For the text-containing cell, return its midpoint in (x, y) coordinate format. 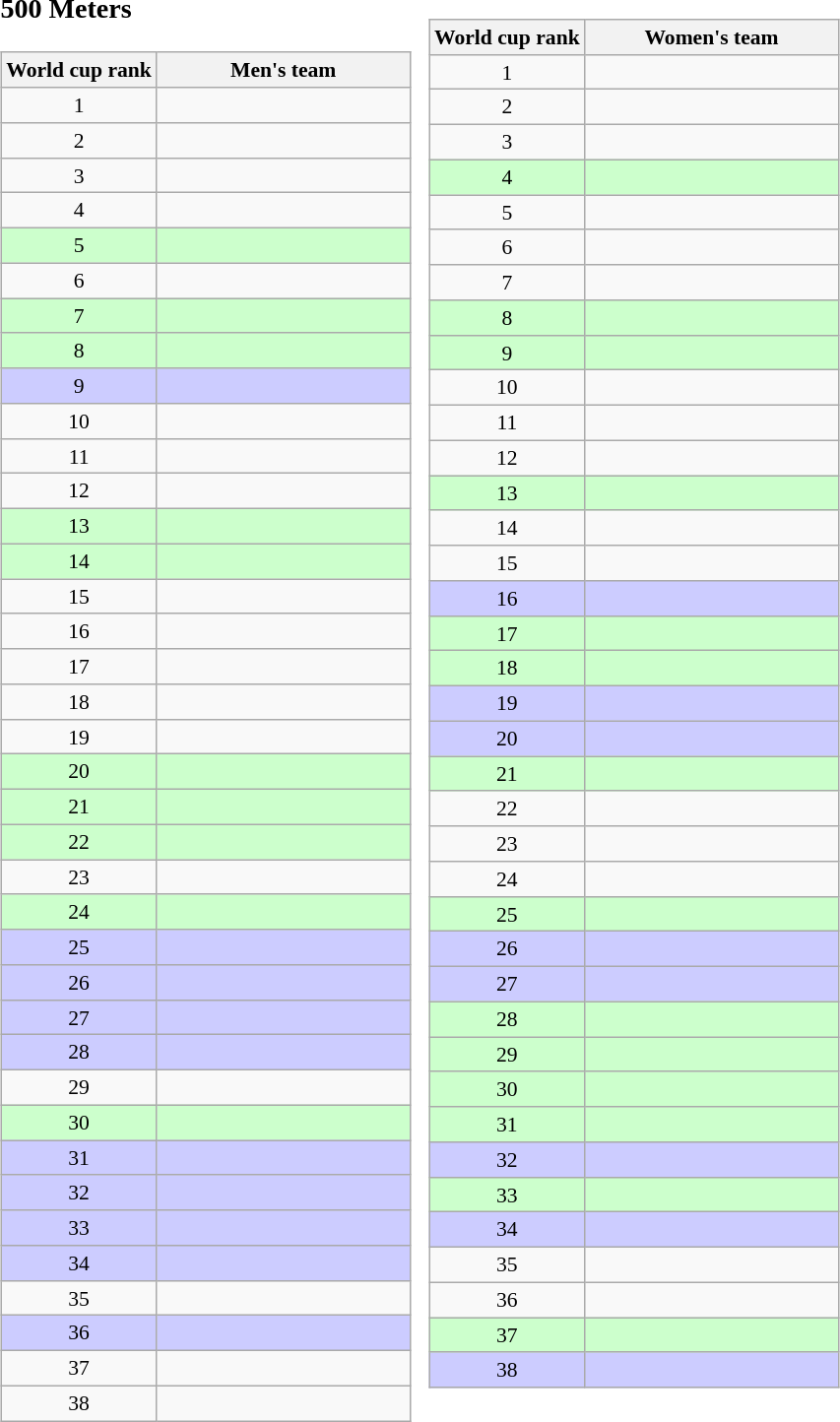
Men's team (284, 70)
Women's team (712, 37)
